Provide the [X, Y] coordinate of the cell's center where the given text is located.  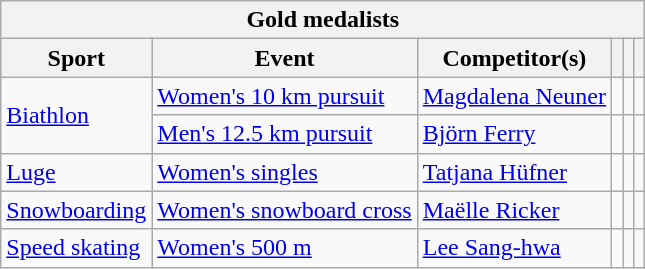
Speed skating [76, 248]
Luge [76, 172]
Competitor(s) [514, 58]
Event [284, 58]
Men's 12.5 km pursuit [284, 134]
Lee Sang-hwa [514, 248]
Björn Ferry [514, 134]
Tatjana Hüfner [514, 172]
Sport [76, 58]
Gold medalists [323, 20]
Women's snowboard cross [284, 210]
Women's 10 km pursuit [284, 96]
Biathlon [76, 115]
Women's 500 m [284, 248]
Snowboarding [76, 210]
Maëlle Ricker [514, 210]
Magdalena Neuner [514, 96]
Women's singles [284, 172]
